Extract the (x, y) coordinate from the center of the cell holding the provided text.  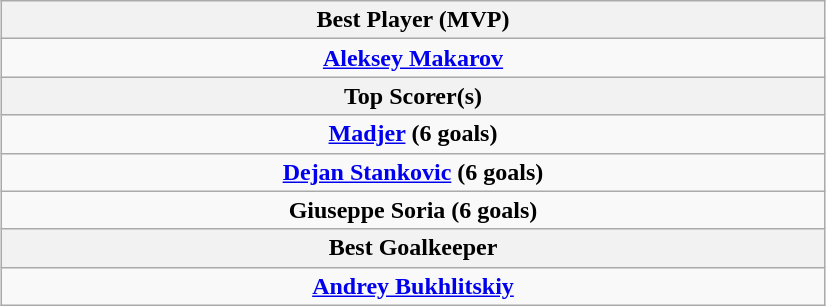
Aleksey Makarov (412, 58)
Dejan Stankovic (6 goals) (412, 172)
Andrey Bukhlitskiy (412, 286)
Top Scorer(s) (412, 96)
Madjer (6 goals) (412, 134)
Best Goalkeeper (412, 248)
Giuseppe Soria (6 goals) (412, 210)
Best Player (MVP) (412, 20)
